Search for the cell housing the specified text and yield its [X, Y] center coordinate. 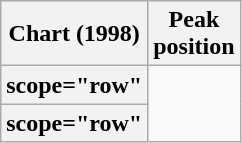
Peakposition [194, 34]
Chart (1998) [74, 34]
